Search for the cell housing the specified text and yield its [x, y] center coordinate. 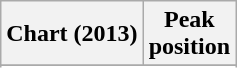
Chart (2013) [72, 34]
Peakposition [189, 34]
